Provide the (x, y) coordinate of the cell's center where the given text is located.  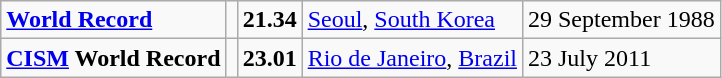
Rio de Janeiro, Brazil (412, 58)
21.34 (270, 20)
23.01 (270, 58)
23 July 2011 (621, 58)
Seoul, South Korea (412, 20)
CISM World Record (114, 58)
World Record (114, 20)
29 September 1988 (621, 20)
